For the text-containing cell, return its midpoint in (x, y) coordinate format. 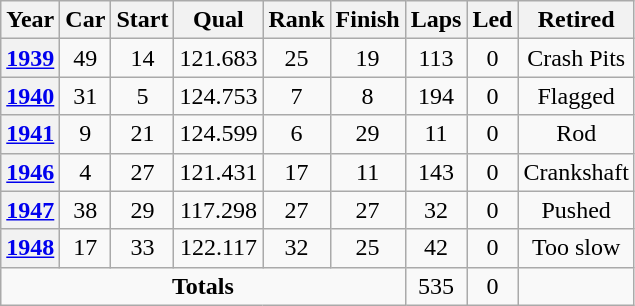
4 (86, 172)
5 (142, 96)
14 (142, 58)
Rank (296, 20)
113 (436, 58)
19 (368, 58)
49 (86, 58)
535 (436, 286)
Qual (218, 20)
Crash Pits (576, 58)
143 (436, 172)
122.117 (218, 248)
38 (86, 210)
Car (86, 20)
Laps (436, 20)
1948 (30, 248)
Finish (368, 20)
31 (86, 96)
Start (142, 20)
42 (436, 248)
124.599 (218, 134)
Too slow (576, 248)
Led (492, 20)
7 (296, 96)
1940 (30, 96)
1939 (30, 58)
Flagged (576, 96)
21 (142, 134)
124.753 (218, 96)
Totals (203, 286)
Rod (576, 134)
Crankshaft (576, 172)
194 (436, 96)
121.431 (218, 172)
121.683 (218, 58)
6 (296, 134)
33 (142, 248)
9 (86, 134)
1941 (30, 134)
117.298 (218, 210)
Retired (576, 20)
1947 (30, 210)
Pushed (576, 210)
Year (30, 20)
1946 (30, 172)
8 (368, 96)
